Search for the cell housing the specified text and yield its [x, y] center coordinate. 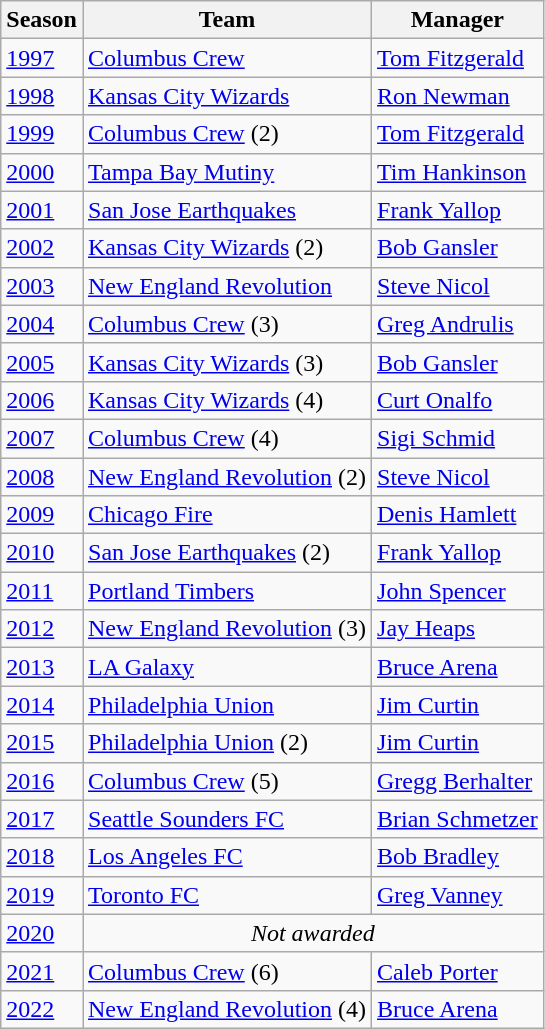
2014 [42, 705]
Manager [458, 20]
2011 [42, 591]
Columbus Crew (2) [226, 134]
Kansas City Wizards (4) [226, 400]
2009 [42, 515]
2000 [42, 172]
San Jose Earthquakes [226, 210]
Greg Vanney [458, 895]
2013 [42, 667]
Denis Hamlett [458, 515]
Not awarded [312, 933]
2016 [42, 781]
Philadelphia Union [226, 705]
1999 [42, 134]
Tampa Bay Mutiny [226, 172]
1997 [42, 58]
Team [226, 20]
2018 [42, 857]
Seattle Sounders FC [226, 819]
John Spencer [458, 591]
1998 [42, 96]
2010 [42, 553]
New England Revolution (4) [226, 1009]
2012 [42, 629]
Brian Schmetzer [458, 819]
2007 [42, 438]
Jay Heaps [458, 629]
2015 [42, 743]
Kansas City Wizards (3) [226, 362]
2005 [42, 362]
2019 [42, 895]
Toronto FC [226, 895]
Columbus Crew [226, 58]
San Jose Earthquakes (2) [226, 553]
Bob Bradley [458, 857]
Kansas City Wizards (2) [226, 248]
Season [42, 20]
Los Angeles FC [226, 857]
Chicago Fire [226, 515]
Columbus Crew (3) [226, 324]
2006 [42, 400]
New England Revolution [226, 286]
LA Galaxy [226, 667]
Greg Andrulis [458, 324]
Sigi Schmid [458, 438]
2002 [42, 248]
Caleb Porter [458, 971]
2003 [42, 286]
Curt Onalfo [458, 400]
2021 [42, 971]
New England Revolution (2) [226, 477]
Kansas City Wizards [226, 96]
2001 [42, 210]
Philadelphia Union (2) [226, 743]
Columbus Crew (6) [226, 971]
Ron Newman [458, 96]
2008 [42, 477]
Columbus Crew (4) [226, 438]
2017 [42, 819]
2020 [42, 933]
2004 [42, 324]
Gregg Berhalter [458, 781]
Columbus Crew (5) [226, 781]
Portland Timbers [226, 591]
Tim Hankinson [458, 172]
New England Revolution (3) [226, 629]
2022 [42, 1009]
